Locate the cell with the specified text and output its [X, Y] center coordinate. 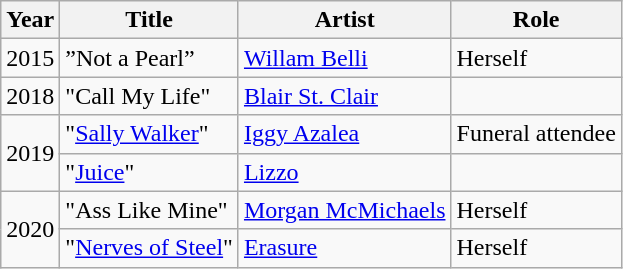
Willam Belli [344, 58]
"Sally Walker" [150, 134]
Lizzo [344, 172]
"Call My Life" [150, 96]
Role [536, 20]
"Juice" [150, 172]
Iggy Azalea [344, 134]
Year [30, 20]
2018 [30, 96]
Morgan McMichaels [344, 210]
2020 [30, 229]
Erasure [344, 248]
"Ass Like Mine" [150, 210]
”Not a Pearl” [150, 58]
Title [150, 20]
Funeral attendee [536, 134]
2019 [30, 153]
"Nerves of Steel" [150, 248]
2015 [30, 58]
Blair St. Clair [344, 96]
Artist [344, 20]
